For the text-containing cell, return its midpoint in [x, y] coordinate format. 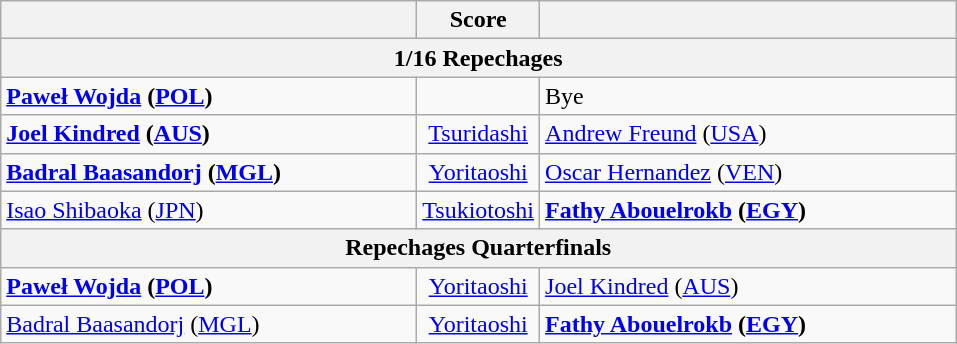
Bye [748, 96]
Score [478, 20]
Oscar Hernandez (VEN) [748, 172]
Isao Shibaoka (JPN) [209, 210]
1/16 Repechages [478, 58]
Andrew Freund (USA) [748, 134]
Repechages Quarterfinals [478, 248]
Tsukiotoshi [478, 210]
Tsuridashi [478, 134]
